Provide the [x, y] coordinate of the cell's center where the given text is located.  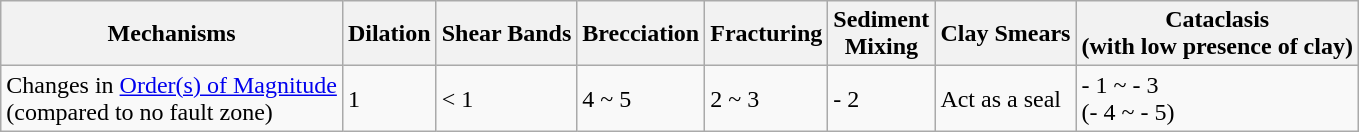
Shear Bands [506, 34]
< 1 [506, 98]
Act as a seal [1006, 98]
Cataclasis(with low presence of clay) [1218, 34]
Changes in Order(s) of Magnitude(compared to no fault zone) [172, 98]
1 [389, 98]
- 2 [882, 98]
Dilation [389, 34]
- 1 ~ - 3(- 4 ~ - 5) [1218, 98]
2 ~ 3 [766, 98]
SedimentMixing [882, 34]
4 ~ 5 [641, 98]
Brecciation [641, 34]
Mechanisms [172, 34]
Clay Smears [1006, 34]
Fracturing [766, 34]
